Identify which cell holds the provided text, then report its [x, y] central coordinate. 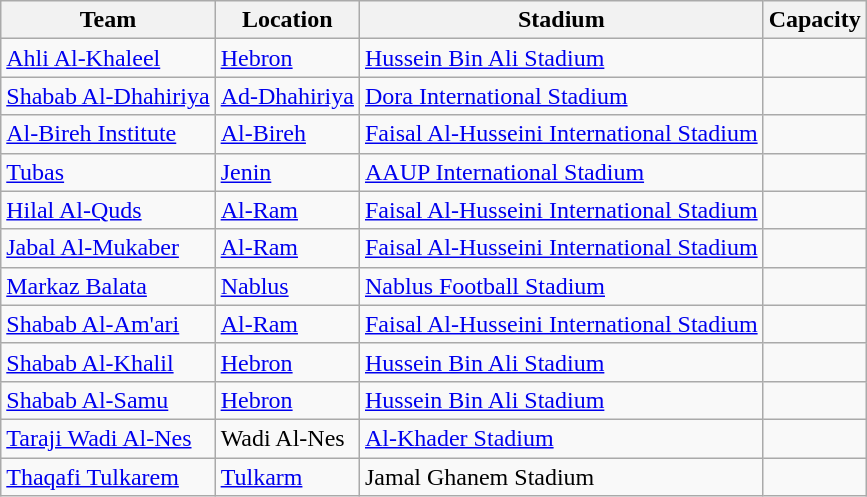
Nablus Football Stadium [561, 286]
Shabab Al-Am'ari [108, 324]
Thaqafi Tulkarem [108, 477]
Tulkarm [287, 477]
Shabab Al-Khalil [108, 362]
Stadium [561, 20]
Dora International Stadium [561, 96]
Capacity [814, 20]
Team [108, 20]
Jamal Ghanem Stadium [561, 477]
AAUP International Stadium [561, 172]
Ad-Dhahiriya [287, 96]
Jabal Al-Mukaber [108, 248]
Al-Bireh [287, 134]
Shabab Al-Samu [108, 400]
Tubas [108, 172]
Nablus [287, 286]
Location [287, 20]
Shabab Al-Dhahiriya [108, 96]
Wadi Al-Nes [287, 438]
Al-Bireh Institute [108, 134]
Jenin [287, 172]
Hilal Al-Quds [108, 210]
Taraji Wadi Al-Nes [108, 438]
Ahli Al-Khaleel [108, 58]
Markaz Balata [108, 286]
Al-Khader Stadium [561, 438]
